Search for the cell housing the specified text and yield its (X, Y) center coordinate. 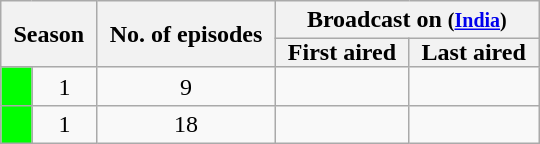
18 (186, 124)
First aired (342, 53)
Broadcast on (India) (406, 20)
No. of episodes (186, 34)
Last aired (474, 53)
Season (49, 34)
9 (186, 86)
